Output the [X, Y] coordinate of the center of the cell containing the given text.  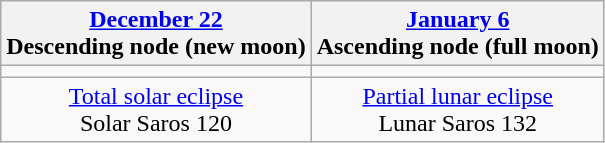
Partial lunar eclipseLunar Saros 132 [458, 110]
January 6Ascending node (full moon) [458, 34]
Total solar eclipseSolar Saros 120 [156, 110]
December 22Descending node (new moon) [156, 34]
